Scan for the cell matching the given text and deliver its [x, y] coordinate at center. 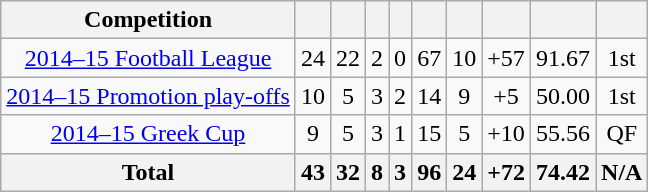
67 [430, 58]
2014–15 Football League [148, 58]
0 [400, 58]
+10 [506, 134]
+57 [506, 58]
+72 [506, 172]
55.56 [562, 134]
Competition [148, 20]
32 [348, 172]
N/A [622, 172]
14 [430, 96]
QF [622, 134]
96 [430, 172]
43 [312, 172]
1 [400, 134]
2014–15 Promotion play-offs [148, 96]
91.67 [562, 58]
8 [376, 172]
2014–15 Greek Cup [148, 134]
+5 [506, 96]
74.42 [562, 172]
50.00 [562, 96]
Total [148, 172]
15 [430, 134]
22 [348, 58]
